From the cell containing the given text, extract its center point as [X, Y] coordinate. 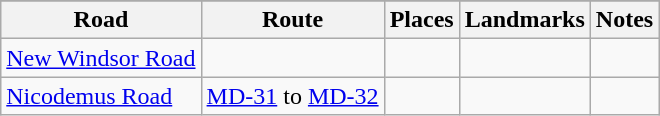
New Windsor Road [101, 58]
Landmarks [524, 20]
MD-31 to MD-32 [292, 96]
Notes [624, 20]
Route [292, 20]
Places [422, 20]
Road [101, 20]
Nicodemus Road [101, 96]
